Detect which cell encompasses the target text, then output its (x, y) center coordinate. 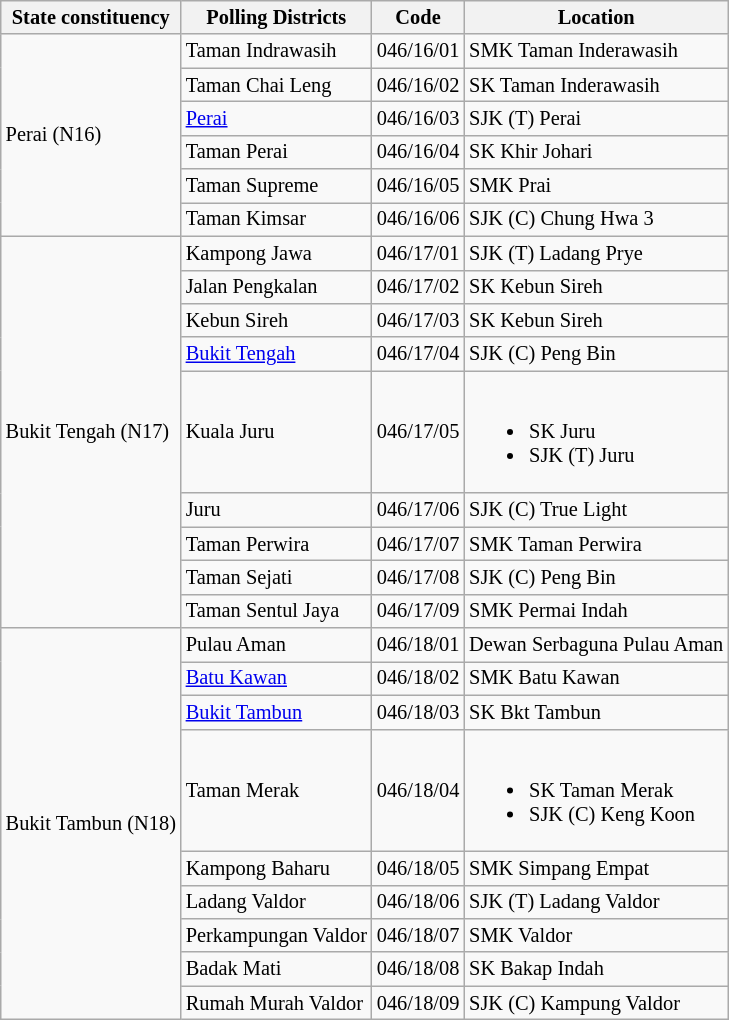
Bukit Tambun (N18) (91, 824)
SMK Permai Indah (596, 611)
SK Bkt Tambun (596, 712)
SMK Simpang Empat (596, 868)
Juru (276, 510)
046/17/03 (418, 320)
Taman Indrawasih (276, 51)
046/18/04 (418, 790)
SMK Prai (596, 186)
Taman Supreme (276, 186)
046/18/06 (418, 902)
Taman Perai (276, 152)
Taman Perwira (276, 544)
046/18/02 (418, 678)
SMK Batu Kawan (596, 678)
Bukit Tambun (276, 712)
Code (418, 17)
Bukit Tengah (276, 354)
Perai (N16) (91, 135)
Ladang Valdor (276, 902)
Kampong Baharu (276, 868)
046/16/04 (418, 152)
046/16/05 (418, 186)
SJK (C) True Light (596, 510)
Badak Mati (276, 969)
SMK Valdor (596, 935)
SJK (C) Chung Hwa 3 (596, 219)
SJK (T) Perai (596, 118)
Taman Sentul Jaya (276, 611)
046/17/09 (418, 611)
SK Bakap Indah (596, 969)
046/16/02 (418, 85)
Taman Sejati (276, 577)
Perkampungan Valdor (276, 935)
046/16/06 (418, 219)
Jalan Pengkalan (276, 287)
046/17/06 (418, 510)
046/18/07 (418, 935)
Batu Kawan (276, 678)
Taman Merak (276, 790)
Taman Kimsar (276, 219)
046/16/03 (418, 118)
Bukit Tengah (N17) (91, 432)
Dewan Serbaguna Pulau Aman (596, 645)
Location (596, 17)
046/18/01 (418, 645)
046/18/09 (418, 1003)
SMK Taman Inderawasih (596, 51)
SK Taman MerakSJK (C) Keng Koon (596, 790)
046/18/03 (418, 712)
SK JuruSJK (T) Juru (596, 432)
SJK (C) Kampung Valdor (596, 1003)
046/17/04 (418, 354)
046/18/08 (418, 969)
046/17/02 (418, 287)
Kebun Sireh (276, 320)
Polling Districts (276, 17)
046/17/07 (418, 544)
046/16/01 (418, 51)
State constituency (91, 17)
046/17/08 (418, 577)
Perai (276, 118)
SK Khir Johari (596, 152)
046/18/05 (418, 868)
Kuala Juru (276, 432)
SK Taman Inderawasih (596, 85)
Kampong Jawa (276, 253)
046/17/01 (418, 253)
SMK Taman Perwira (596, 544)
SJK (T) Ladang Prye (596, 253)
SJK (T) Ladang Valdor (596, 902)
Rumah Murah Valdor (276, 1003)
046/17/05 (418, 432)
Taman Chai Leng (276, 85)
Pulau Aman (276, 645)
